Search for the cell housing the specified text and yield its (x, y) center coordinate. 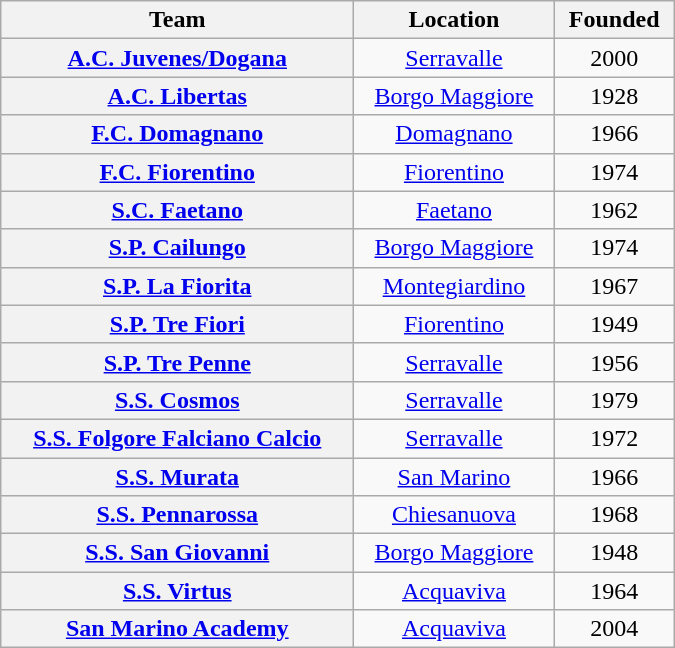
2000 (614, 58)
1967 (614, 286)
S.P. Tre Fiori (178, 324)
A.C. Libertas (178, 96)
S.S. Murata (178, 477)
Domagnano (454, 134)
S.S. Cosmos (178, 400)
1968 (614, 515)
Location (454, 20)
S.P. La Fiorita (178, 286)
1948 (614, 553)
1956 (614, 362)
1979 (614, 400)
S.P. Cailungo (178, 248)
Montegiardino (454, 286)
S.S. Pennarossa (178, 515)
Faetano (454, 210)
S.S. Folgore Falciano Calcio (178, 438)
1928 (614, 96)
A.C. Juvenes/Dogana (178, 58)
Chiesanuova (454, 515)
1949 (614, 324)
1962 (614, 210)
S.C. Faetano (178, 210)
S.S. San Giovanni (178, 553)
San Marino Academy (178, 629)
2004 (614, 629)
1964 (614, 591)
1972 (614, 438)
S.S. Virtus (178, 591)
F.C. Domagnano (178, 134)
S.P. Tre Penne (178, 362)
F.C. Fiorentino (178, 172)
Founded (614, 20)
Team (178, 20)
San Marino (454, 477)
